Detect which cell encompasses the target text, then output its [x, y] center coordinate. 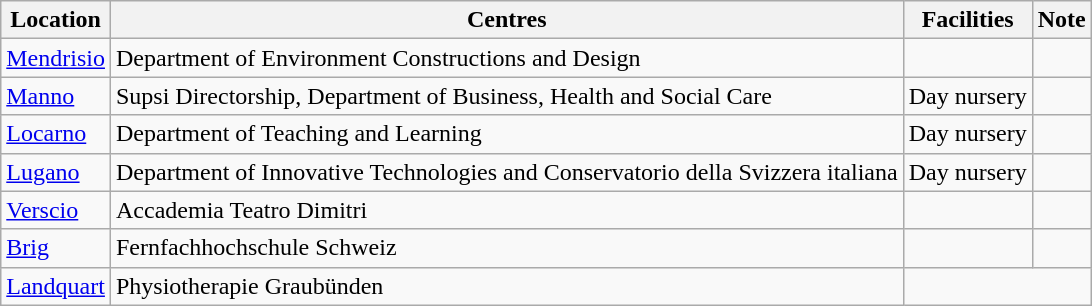
Supsi Directorship, Department of Business, Health and Social Care [506, 96]
Fernfachhochschule Schweiz [506, 248]
Facilities [968, 20]
Brig [56, 248]
Department of Environment Constructions and Design [506, 58]
Mendrisio [56, 58]
Note [1062, 20]
Manno [56, 96]
Verscio [56, 210]
Lugano [56, 172]
Centres [506, 20]
Location [56, 20]
Department of Innovative Technologies and Conservatorio della Svizzera italiana [506, 172]
Physiotherapie Graubünden [506, 286]
Landquart [56, 286]
Department of Teaching and Learning [506, 134]
Accademia Teatro Dimitri [506, 210]
Locarno [56, 134]
